Detect which cell encompasses the target text, then output its (X, Y) center coordinate. 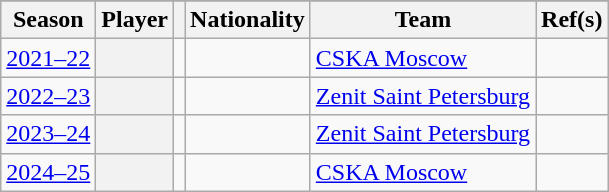
2021–22 (48, 58)
2023–24 (48, 134)
Ref(s) (572, 20)
Season (48, 20)
Nationality (248, 20)
Player (135, 20)
Team (422, 20)
2022–23 (48, 96)
2024–25 (48, 172)
